Output the [X, Y] coordinate of the center of the cell containing the given text.  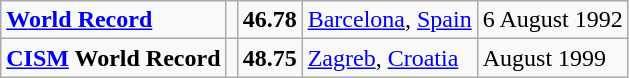
48.75 [270, 58]
Zagreb, Croatia [390, 58]
Barcelona, Spain [390, 20]
August 1999 [552, 58]
CISM World Record [114, 58]
World Record [114, 20]
6 August 1992 [552, 20]
46.78 [270, 20]
